Search for the cell housing the specified text and yield its (X, Y) center coordinate. 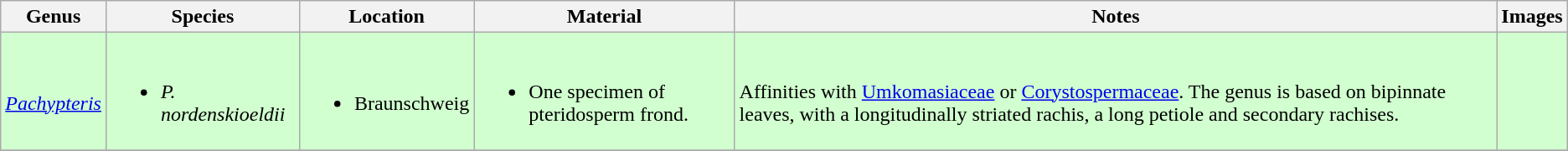
Material (605, 17)
Genus (54, 17)
Braunschweig (386, 91)
Species (203, 17)
Pachypteris (54, 91)
Location (386, 17)
Notes (1116, 17)
P. nordenskioeldii (203, 91)
One specimen of pteridosperm frond. (605, 91)
Images (1532, 17)
